Extract the (x, y) coordinate from the center of the cell holding the provided text.  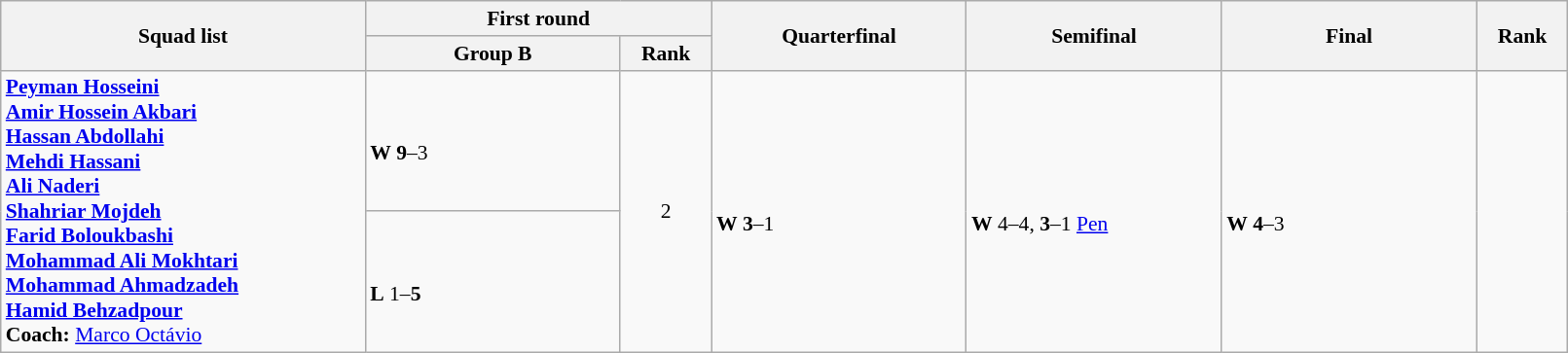
W 9–3 (492, 140)
First round (538, 18)
2 (666, 212)
L 1–5 (492, 282)
Quarterfinal (839, 35)
Squad list (183, 35)
W 4–4, 3–1 Pen (1094, 212)
Semifinal (1094, 35)
W 3–1 (839, 212)
Final (1349, 35)
Group B (492, 53)
W 4–3 (1349, 212)
